Find where the given text appears and provide that cell's center as [X, Y] coordinate. 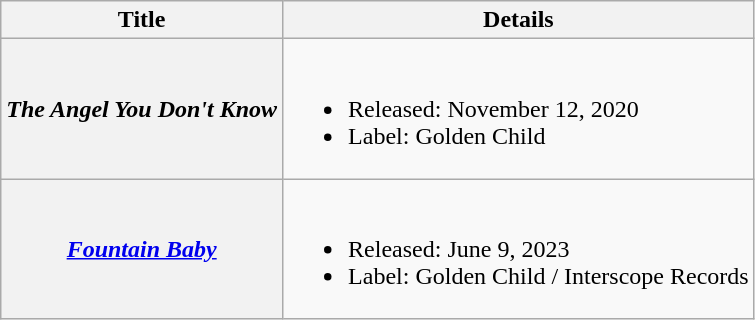
Details [519, 20]
Released: November 12, 2020Label: Golden Child [519, 109]
Title [142, 20]
The Angel You Don't Know [142, 109]
Released: June 9, 2023Label: Golden Child / Interscope Records [519, 249]
Fountain Baby [142, 249]
